From the cell containing the given text, extract its center point as [x, y] coordinate. 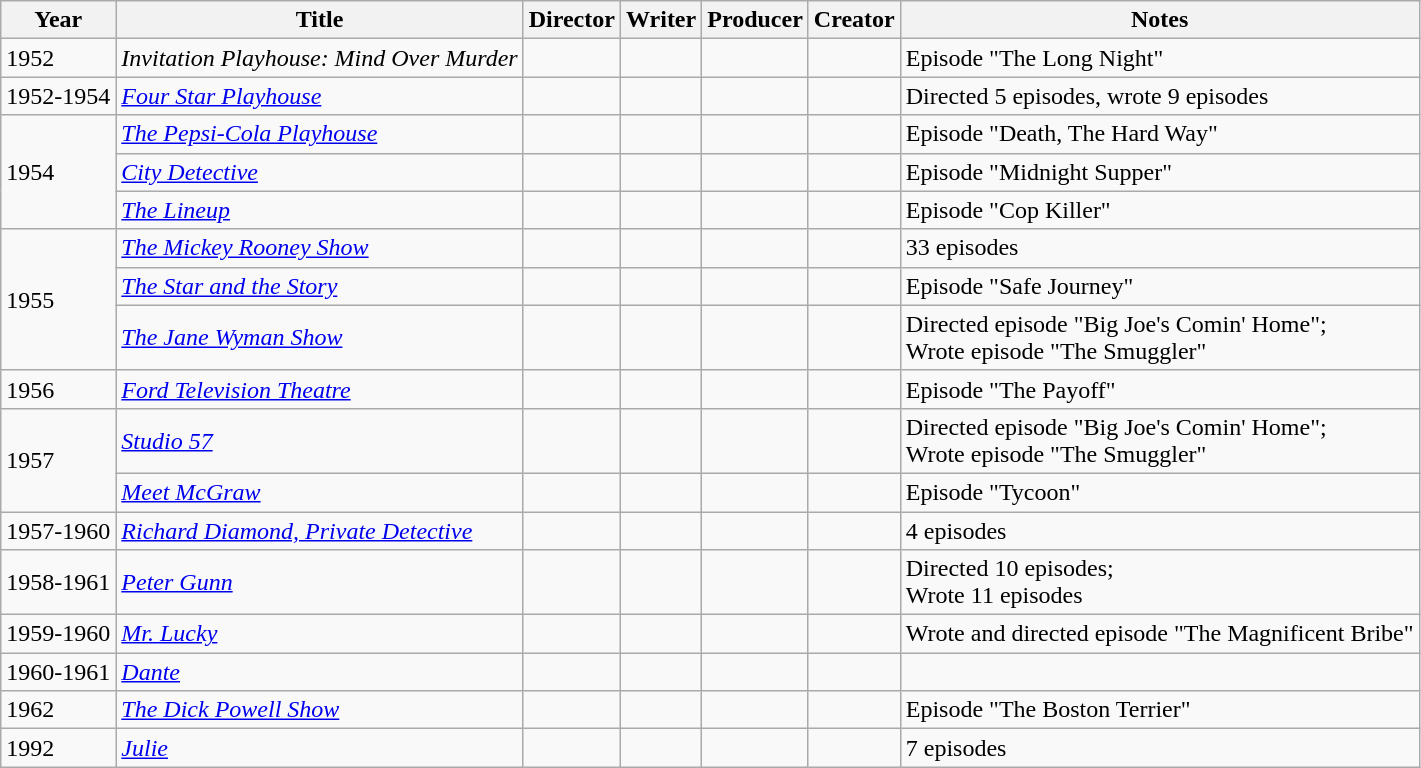
1955 [58, 300]
Meet McGraw [320, 492]
Episode "The Long Night" [1160, 58]
The Pepsi-Cola Playhouse [320, 134]
1957 [58, 460]
Director [572, 20]
33 episodes [1160, 248]
1959-1960 [58, 634]
The Mickey Rooney Show [320, 248]
Mr. Lucky [320, 634]
The Jane Wyman Show [320, 338]
Dante [320, 672]
Notes [1160, 20]
1952-1954 [58, 96]
1956 [58, 389]
Directed 5 episodes, wrote 9 episodes [1160, 96]
1960-1961 [58, 672]
The Star and the Story [320, 286]
Creator [854, 20]
1957-1960 [58, 531]
1952 [58, 58]
The Lineup [320, 210]
City Detective [320, 172]
4 episodes [1160, 531]
7 episodes [1160, 748]
1992 [58, 748]
Invitation Playhouse: Mind Over Murder [320, 58]
Year [58, 20]
Episode "Safe Journey" [1160, 286]
Producer [756, 20]
The Dick Powell Show [320, 710]
Four Star Playhouse [320, 96]
Title [320, 20]
Episode "Death, The Hard Way" [1160, 134]
1954 [58, 172]
Episode "The Boston Terrier" [1160, 710]
Peter Gunn [320, 582]
Wrote and directed episode "The Magnificent Bribe" [1160, 634]
Writer [660, 20]
Episode "The Payoff" [1160, 389]
1962 [58, 710]
Directed 10 episodes;Wrote 11 episodes [1160, 582]
Richard Diamond, Private Detective [320, 531]
Episode "Cop Killer" [1160, 210]
Studio 57 [320, 440]
1958-1961 [58, 582]
Ford Television Theatre [320, 389]
Episode "Midnight Supper" [1160, 172]
Julie [320, 748]
Episode "Tycoon" [1160, 492]
